Search for the cell housing the specified text and yield its (x, y) center coordinate. 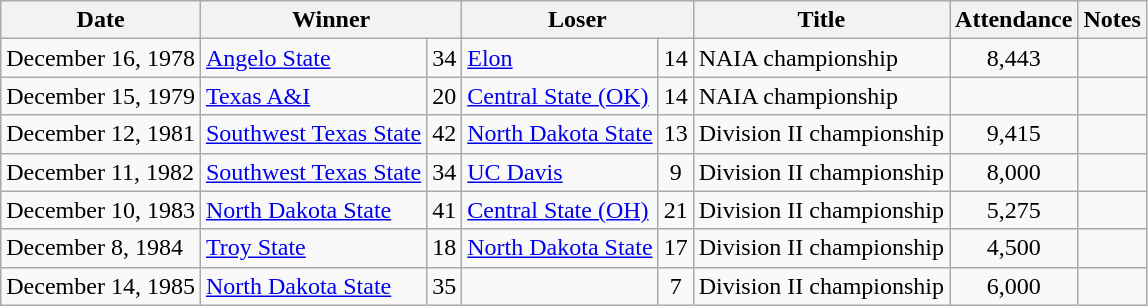
8,443 (1014, 58)
Elon (560, 58)
Angelo State (313, 58)
4,500 (1014, 248)
Texas A&I (313, 96)
Troy State (313, 248)
Central State (OK) (560, 96)
17 (676, 248)
Date (101, 20)
9 (676, 172)
December 16, 1978 (101, 58)
Title (821, 20)
Notes (1112, 20)
December 11, 1982 (101, 172)
Attendance (1014, 20)
5,275 (1014, 210)
42 (444, 134)
Central State (OH) (560, 210)
9,415 (1014, 134)
December 14, 1985 (101, 286)
13 (676, 134)
Loser (578, 20)
8,000 (1014, 172)
UC Davis (560, 172)
20 (444, 96)
December 12, 1981 (101, 134)
December 10, 1983 (101, 210)
41 (444, 210)
7 (676, 286)
December 8, 1984 (101, 248)
December 15, 1979 (101, 96)
18 (444, 248)
Winner (330, 20)
6,000 (1014, 286)
35 (444, 286)
21 (676, 210)
